Return the [X, Y] coordinate for the center point of the cell that contains the specified text.  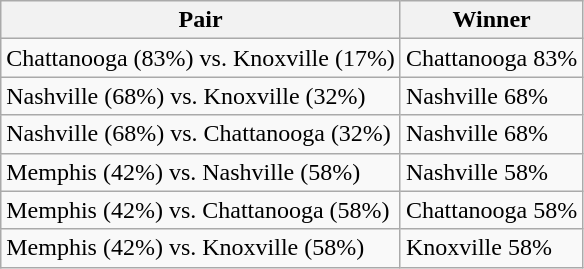
Pair [201, 20]
Nashville (68%) vs. Chattanooga (32%) [201, 134]
Chattanooga 58% [491, 210]
Chattanooga (83%) vs. Knoxville (17%) [201, 58]
Memphis (42%) vs. Knoxville (58%) [201, 248]
Nashville 58% [491, 172]
Chattanooga 83% [491, 58]
Memphis (42%) vs. Chattanooga (58%) [201, 210]
Memphis (42%) vs. Nashville (58%) [201, 172]
Knoxville 58% [491, 248]
Winner [491, 20]
Nashville (68%) vs. Knoxville (32%) [201, 96]
